Capture the cell that displays the provided text and extract its (x, y) central coordinate. 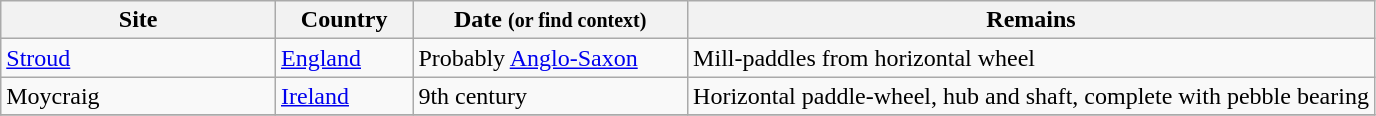
Ireland (344, 96)
Horizontal paddle-wheel, hub and shaft, complete with pebble bearing (1032, 96)
Date (or find context) (550, 20)
Site (138, 20)
Country (344, 20)
Moycraig (138, 96)
Probably Anglo-Saxon (550, 58)
9th century (550, 96)
Stroud (138, 58)
Remains (1032, 20)
England (344, 58)
Mill-paddles from horizontal wheel (1032, 58)
